Locate the cell with the specified text and output its (X, Y) center coordinate. 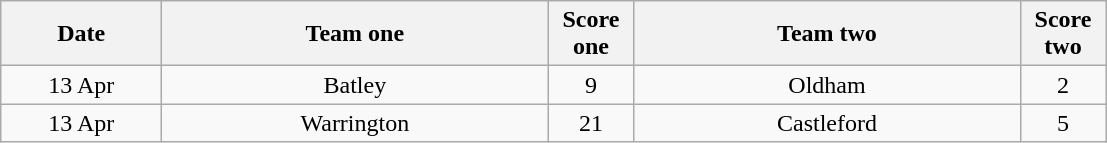
Warrington (355, 123)
Batley (355, 85)
5 (1063, 123)
Team two (827, 34)
9 (591, 85)
Castleford (827, 123)
Score two (1063, 34)
Team one (355, 34)
21 (591, 123)
2 (1063, 85)
Score one (591, 34)
Oldham (827, 85)
Date (82, 34)
